Identify which cell holds the provided text, then report its [X, Y] central coordinate. 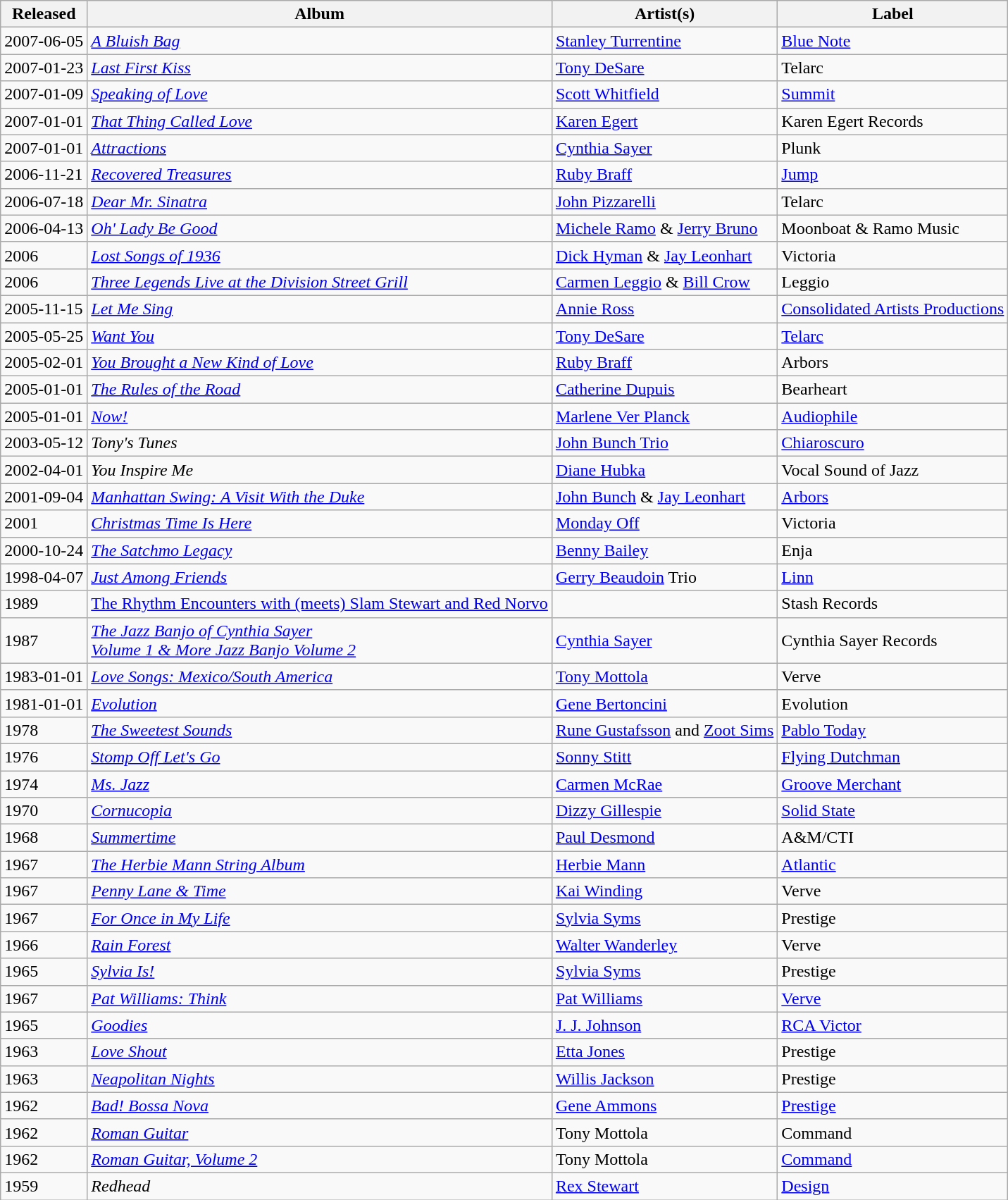
Released [44, 14]
RCA Victor [893, 1025]
Carmen Leggio & Bill Crow [664, 282]
2007-01-09 [44, 94]
Album [320, 14]
Lost Songs of 1936 [320, 255]
Annie Ross [664, 309]
Herbie Mann [664, 865]
John Bunch & Jay Leonhart [664, 497]
Last First Kiss [320, 68]
Rune Gustafsson and Zoot Sims [664, 730]
Diane Hubka [664, 470]
Christmas Time Is Here [320, 524]
Roman Guitar, Volume 2 [320, 1159]
That Thing Called Love [320, 121]
Leggio [893, 282]
Love Songs: Mexico/South America [320, 676]
Now! [320, 416]
Willis Jackson [664, 1079]
1974 [44, 784]
Manhattan Swing: A Visit With the Duke [320, 497]
Marlene Ver Planck [664, 416]
Want You [320, 336]
Artist(s) [664, 14]
2001-09-04 [44, 497]
Dizzy Gillespie [664, 811]
Dick Hyman & Jay Leonhart [664, 255]
Catherine Dupuis [664, 390]
2006-04-13 [44, 228]
A&M/CTI [893, 838]
Tony's Tunes [320, 443]
Just Among Friends [320, 577]
Stanley Turrentine [664, 41]
Gene Ammons [664, 1106]
Sylvia Is! [320, 972]
Pablo Today [893, 730]
2005-11-15 [44, 309]
Dear Mr. Sinatra [320, 202]
2002-04-01 [44, 470]
Gerry Beaudoin Trio [664, 577]
Enja [893, 550]
2000-10-24 [44, 550]
Ms. Jazz [320, 784]
Solid State [893, 811]
Audiophile [893, 416]
The Herbie Mann String Album [320, 865]
Paul Desmond [664, 838]
Stomp Off Let's Go [320, 757]
Oh' Lady Be Good [320, 228]
Michele Ramo & Jerry Bruno [664, 228]
Goodies [320, 1025]
Neapolitan Nights [320, 1079]
Gene Bertoncini [664, 703]
Let Me Sing [320, 309]
Cornucopia [320, 811]
Chiaroscuro [893, 443]
Penny Lane & Time [320, 891]
Benny Bailey [664, 550]
1989 [44, 604]
2003-05-12 [44, 443]
The Satchmo Legacy [320, 550]
Summit [893, 94]
Blue Note [893, 41]
The Jazz Banjo of Cynthia SayerVolume 1 & More Jazz Banjo Volume 2 [320, 640]
Pat Williams [664, 998]
Bearheart [893, 390]
Monday Off [664, 524]
Summertime [320, 838]
2007-01-23 [44, 68]
1966 [44, 945]
Love Shout [320, 1052]
2001 [44, 524]
Three Legends Live at the Division Street Grill [320, 282]
1983-01-01 [44, 676]
For Once in My Life [320, 918]
2006-11-21 [44, 175]
1978 [44, 730]
Moonboat & Ramo Music [893, 228]
Groove Merchant [893, 784]
You Inspire Me [320, 470]
1976 [44, 757]
Bad! Bossa Nova [320, 1106]
Consolidated Artists Productions [893, 309]
Cynthia Sayer Records [893, 640]
The Rhythm Encounters with (meets) Slam Stewart and Red Norvo [320, 604]
1970 [44, 811]
Attractions [320, 148]
Flying Dutchman [893, 757]
Carmen McRae [664, 784]
Rain Forest [320, 945]
Etta Jones [664, 1052]
J. J. Johnson [664, 1025]
Label [893, 14]
Walter Wanderley [664, 945]
Recovered Treasures [320, 175]
Design [893, 1186]
Roman Guitar [320, 1132]
2006-07-18 [44, 202]
John Bunch Trio [664, 443]
1968 [44, 838]
Plunk [893, 148]
A Bluish Bag [320, 41]
Karen Egert [664, 121]
1959 [44, 1186]
The Sweetest Sounds [320, 730]
John Pizzarelli [664, 202]
2005-05-25 [44, 336]
Vocal Sound of Jazz [893, 470]
You Brought a New Kind of Love [320, 363]
Sonny Stitt [664, 757]
Scott Whitfield [664, 94]
1998-04-07 [44, 577]
1987 [44, 640]
Redhead [320, 1186]
1981-01-01 [44, 703]
Linn [893, 577]
Pat Williams: Think [320, 998]
Stash Records [893, 604]
Atlantic [893, 865]
The Rules of the Road [320, 390]
Rex Stewart [664, 1186]
2005-02-01 [44, 363]
Kai Winding [664, 891]
Speaking of Love [320, 94]
2007-06-05 [44, 41]
Jump [893, 175]
Karen Egert Records [893, 121]
